Search for the cell housing the specified text and yield its (X, Y) center coordinate. 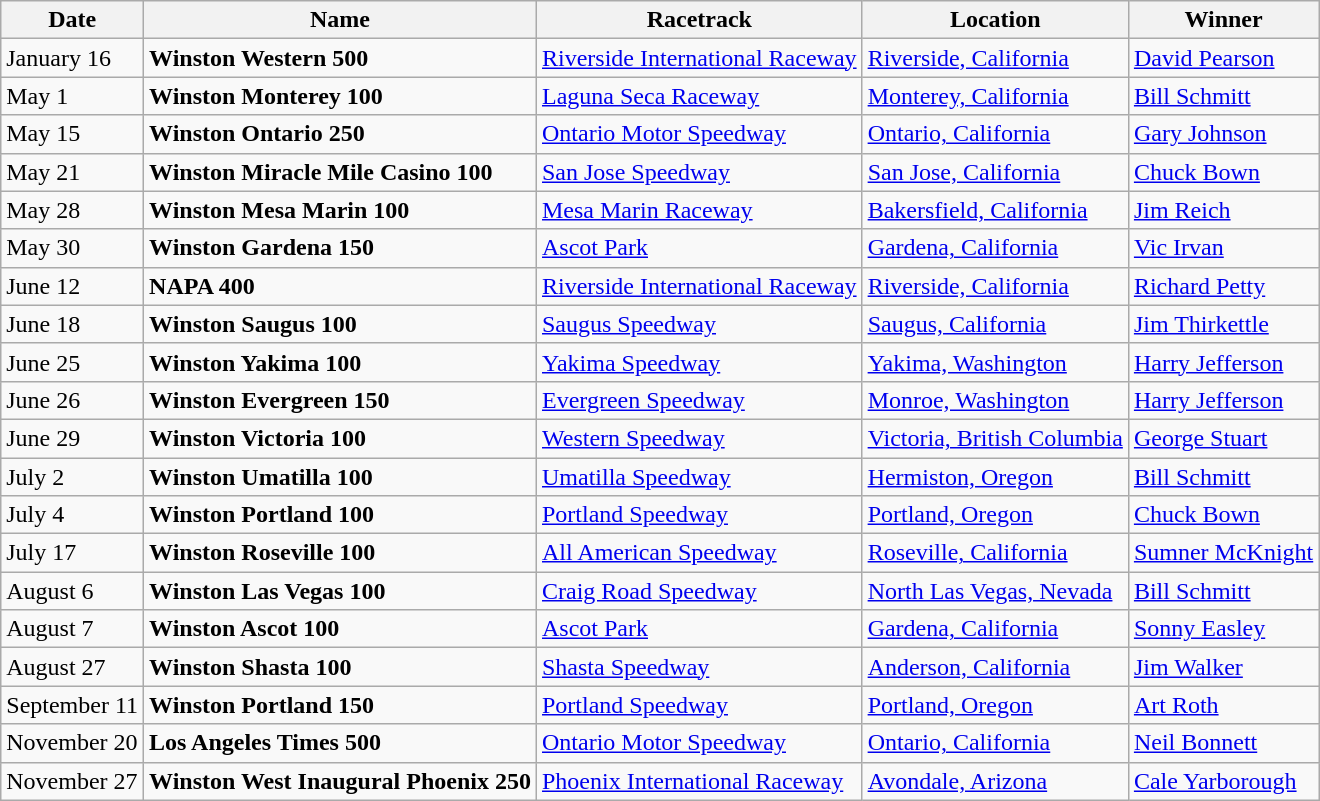
Winston West Inaugural Phoenix 250 (340, 781)
Saugus Speedway (699, 324)
January 16 (72, 58)
Jim Reich (1223, 210)
Jim Walker (1223, 667)
Monterey, California (995, 96)
May 15 (72, 134)
August 6 (72, 591)
All American Speedway (699, 553)
George Stuart (1223, 438)
Winston Western 500 (340, 58)
Winston Roseville 100 (340, 553)
Phoenix International Raceway (699, 781)
Evergreen Speedway (699, 400)
July 17 (72, 553)
Winston Portland 150 (340, 705)
August 27 (72, 667)
June 26 (72, 400)
Winston Monterey 100 (340, 96)
NAPA 400 (340, 286)
May 1 (72, 96)
July 2 (72, 477)
Winston Portland 100 (340, 515)
Bakersfield, California (995, 210)
August 7 (72, 629)
Art Roth (1223, 705)
Winston Victoria 100 (340, 438)
Yakima, Washington (995, 362)
Richard Petty (1223, 286)
Shasta Speedway (699, 667)
Jim Thirkettle (1223, 324)
David Pearson (1223, 58)
June 29 (72, 438)
Mesa Marin Raceway (699, 210)
San Jose, California (995, 172)
Racetrack (699, 20)
Name (340, 20)
Western Speedway (699, 438)
Sumner McKnight (1223, 553)
Winston Miracle Mile Casino 100 (340, 172)
Umatilla Speedway (699, 477)
Winston Ascot 100 (340, 629)
Hermiston, Oregon (995, 477)
Neil Bonnett (1223, 743)
June 12 (72, 286)
Sonny Easley (1223, 629)
Winston Yakima 100 (340, 362)
Winston Saugus 100 (340, 324)
Winston Mesa Marin 100 (340, 210)
May 28 (72, 210)
Winston Las Vegas 100 (340, 591)
Vic Irvan (1223, 248)
May 21 (72, 172)
Monroe, Washington (995, 400)
Date (72, 20)
September 11 (72, 705)
Avondale, Arizona (995, 781)
June 25 (72, 362)
Craig Road Speedway (699, 591)
June 18 (72, 324)
Saugus, California (995, 324)
Roseville, California (995, 553)
Winston Umatilla 100 (340, 477)
July 4 (72, 515)
Winston Evergreen 150 (340, 400)
November 27 (72, 781)
Winner (1223, 20)
November 20 (72, 743)
Yakima Speedway (699, 362)
Winston Ontario 250 (340, 134)
Gary Johnson (1223, 134)
Los Angeles Times 500 (340, 743)
San Jose Speedway (699, 172)
Anderson, California (995, 667)
Winston Gardena 150 (340, 248)
Cale Yarborough (1223, 781)
Laguna Seca Raceway (699, 96)
Winston Shasta 100 (340, 667)
Victoria, British Columbia (995, 438)
North Las Vegas, Nevada (995, 591)
Location (995, 20)
May 30 (72, 248)
